Return the (x, y) coordinate for the center point of the cell that contains the specified text.  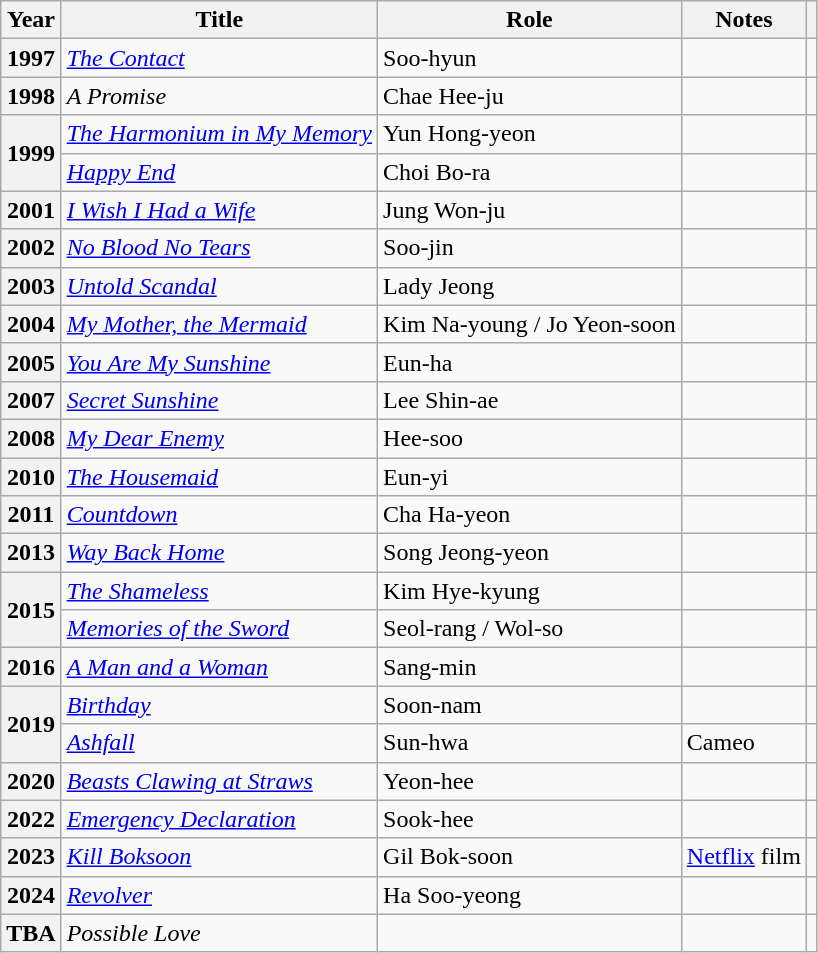
Cameo (744, 743)
Seol-rang / Wol-so (530, 629)
Countdown (219, 515)
Happy End (219, 172)
Lady Jeong (530, 286)
2010 (31, 477)
Song Jeong-yeon (530, 553)
The Shameless (219, 591)
Notes (744, 20)
Eun-ha (530, 362)
1998 (31, 96)
2019 (31, 724)
2011 (31, 515)
The Contact (219, 58)
Ha Soo-yeong (530, 895)
1999 (31, 153)
You Are My Sunshine (219, 362)
Untold Scandal (219, 286)
Memories of the Sword (219, 629)
Cha Ha-yeon (530, 515)
2005 (31, 362)
My Mother, the Mermaid (219, 324)
Yeon-hee (530, 781)
Kill Boksoon (219, 857)
2003 (31, 286)
The Housemaid (219, 477)
Gil Bok-soon (530, 857)
Secret Sunshine (219, 400)
2016 (31, 667)
TBA (31, 933)
Soo-hyun (530, 58)
Soon-nam (530, 705)
A Promise (219, 96)
Lee Shin-ae (530, 400)
2004 (31, 324)
Ashfall (219, 743)
Sang-min (530, 667)
2023 (31, 857)
Emergency Declaration (219, 819)
Way Back Home (219, 553)
2008 (31, 438)
2024 (31, 895)
1997 (31, 58)
Birthday (219, 705)
Possible Love (219, 933)
Revolver (219, 895)
Year (31, 20)
No Blood No Tears (219, 248)
Netflix film (744, 857)
Title (219, 20)
A Man and a Woman (219, 667)
2020 (31, 781)
Beasts Clawing at Straws (219, 781)
Role (530, 20)
Sun-hwa (530, 743)
Jung Won-ju (530, 210)
The Harmonium in My Memory (219, 134)
Kim Hye-kyung (530, 591)
Soo-jin (530, 248)
Kim Na-young / Jo Yeon-soon (530, 324)
Hee-soo (530, 438)
2022 (31, 819)
I Wish I Had a Wife (219, 210)
Sook-hee (530, 819)
2007 (31, 400)
Chae Hee-ju (530, 96)
2013 (31, 553)
Eun-yi (530, 477)
My Dear Enemy (219, 438)
2001 (31, 210)
2002 (31, 248)
Yun Hong-yeon (530, 134)
Choi Bo-ra (530, 172)
2015 (31, 610)
